Find where the given text appears and provide that cell's center as (x, y) coordinate. 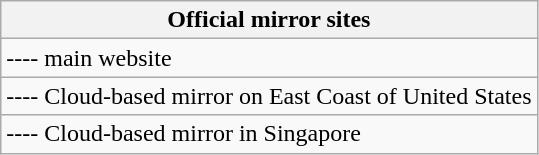
---- main website (269, 58)
Official mirror sites (269, 20)
---- Cloud-based mirror on East Coast of United States (269, 96)
---- Cloud-based mirror in Singapore (269, 134)
